Find where the given text appears and provide that cell's center as [X, Y] coordinate. 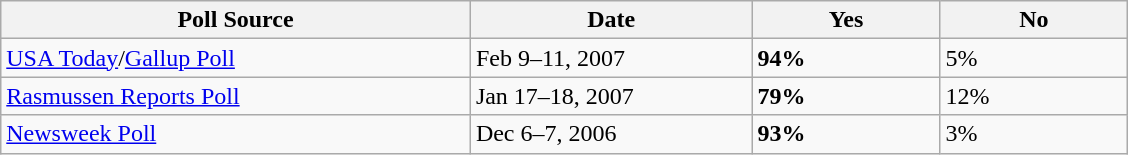
Yes [846, 20]
94% [846, 58]
Feb 9–11, 2007 [611, 58]
Newsweek Poll [236, 134]
79% [846, 96]
Rasmussen Reports Poll [236, 96]
Jan 17–18, 2007 [611, 96]
Poll Source [236, 20]
Date [611, 20]
5% [1034, 58]
No [1034, 20]
USA Today/Gallup Poll [236, 58]
12% [1034, 96]
93% [846, 134]
3% [1034, 134]
Dec 6–7, 2006 [611, 134]
